For the text-containing cell, return its midpoint in [x, y] coordinate format. 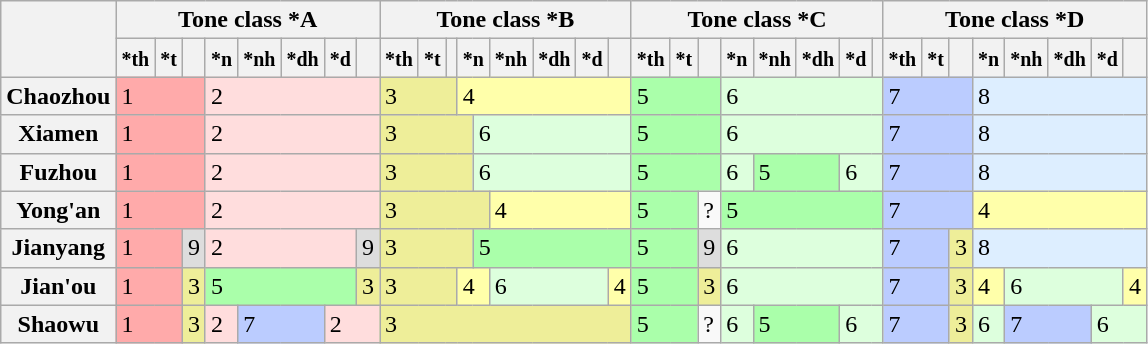
Tone class *C [757, 20]
Fuzhou [58, 172]
Tone class *A [248, 20]
Xiamen [58, 134]
Chaozhou [58, 96]
Jianyang [58, 248]
Shaowu [58, 324]
Jian'ou [58, 286]
Tone class *B [506, 20]
Yong'an [58, 210]
Tone class *D [1015, 20]
